Identify which cell holds the provided text, then report its (X, Y) central coordinate. 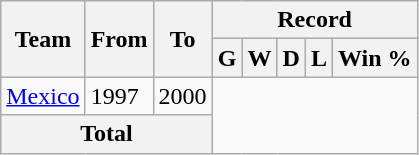
L (318, 58)
W (260, 58)
Win % (374, 58)
Record (314, 20)
Team (43, 39)
From (119, 39)
Total (106, 134)
Mexico (43, 96)
1997 (119, 96)
D (291, 58)
To (182, 39)
G (227, 58)
2000 (182, 96)
